Find where the given text appears and provide that cell's center as (X, Y) coordinate. 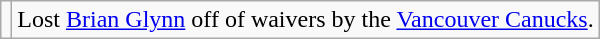
Lost Brian Glynn off of waivers by the Vancouver Canucks. (306, 20)
